From the cell containing the given text, extract its center point as [X, Y] coordinate. 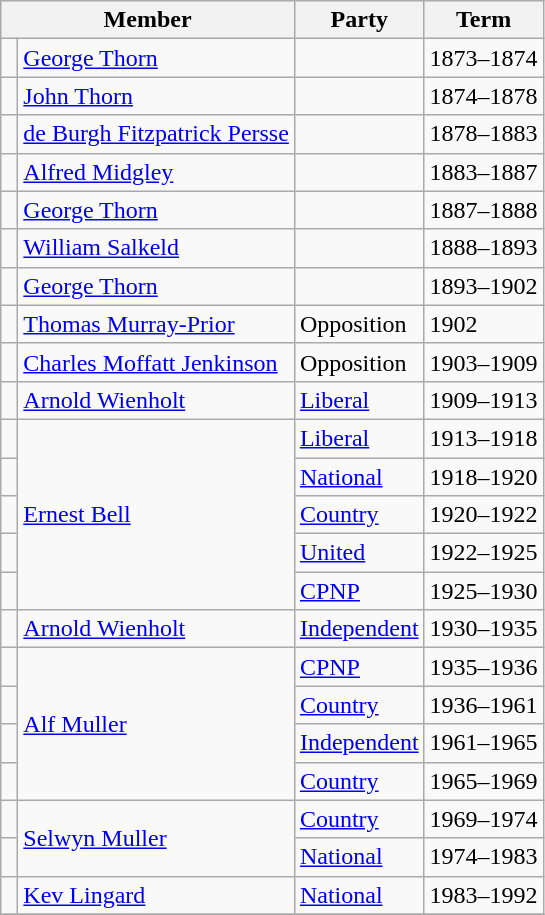
1874–1878 [484, 96]
1922–1925 [484, 553]
Selwyn Muller [156, 838]
1887–1888 [484, 210]
1969–1974 [484, 819]
1983–1992 [484, 895]
1920–1922 [484, 515]
1925–1930 [484, 591]
John Thorn [156, 96]
1930–1935 [484, 629]
Member [148, 20]
1936–1961 [484, 705]
de Burgh Fitzpatrick Persse [156, 134]
Term [484, 20]
1918–1920 [484, 477]
1902 [484, 324]
1893–1902 [484, 286]
1974–1983 [484, 857]
Alf Muller [156, 724]
1961–1965 [484, 743]
Alfred Midgley [156, 172]
1965–1969 [484, 781]
William Salkeld [156, 248]
1878–1883 [484, 134]
1883–1887 [484, 172]
1935–1936 [484, 667]
United [359, 553]
1903–1909 [484, 362]
Charles Moffatt Jenkinson [156, 362]
1913–1918 [484, 438]
Kev Lingard [156, 895]
Party [359, 20]
Ernest Bell [156, 514]
1909–1913 [484, 400]
1873–1874 [484, 58]
1888–1893 [484, 248]
Thomas Murray-Prior [156, 324]
